Return the (x, y) coordinate for the center point of the cell that contains the specified text.  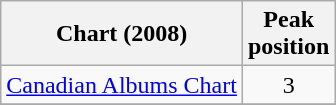
Peakposition (288, 34)
Canadian Albums Chart (122, 85)
3 (288, 85)
Chart (2008) (122, 34)
